Search for the cell housing the specified text and yield its (X, Y) center coordinate. 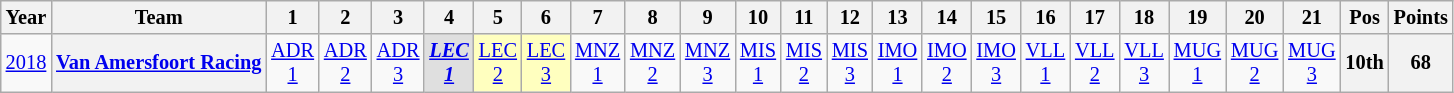
MUG2 (1254, 63)
10 (758, 17)
MIS2 (804, 63)
VLL2 (1094, 63)
VLL3 (1144, 63)
15 (996, 17)
Team (158, 17)
19 (1198, 17)
Van Amersfoort Racing (158, 63)
16 (1046, 17)
20 (1254, 17)
IMO1 (898, 63)
MUG3 (1312, 63)
68 (1421, 63)
MNZ1 (598, 63)
MNZ2 (652, 63)
8 (652, 17)
ADR3 (398, 63)
MIS3 (850, 63)
21 (1312, 17)
7 (598, 17)
ADR2 (346, 63)
10th (1364, 63)
MUG1 (1198, 63)
Year (26, 17)
4 (448, 17)
IMO2 (946, 63)
Pos (1364, 17)
VLL1 (1046, 63)
Points (1421, 17)
2 (346, 17)
LEC1 (448, 63)
11 (804, 17)
LEC3 (546, 63)
9 (708, 17)
ADR1 (292, 63)
14 (946, 17)
3 (398, 17)
6 (546, 17)
IMO3 (996, 63)
2018 (26, 63)
MIS1 (758, 63)
1 (292, 17)
17 (1094, 17)
MNZ3 (708, 63)
18 (1144, 17)
13 (898, 17)
LEC2 (498, 63)
12 (850, 17)
5 (498, 17)
